Find where the given text appears and provide that cell's center as (x, y) coordinate. 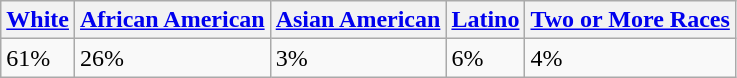
6% (486, 58)
26% (172, 58)
3% (358, 58)
61% (38, 58)
African American (172, 20)
4% (630, 58)
Asian American (358, 20)
White (38, 20)
Latino (486, 20)
Two or More Races (630, 20)
